Determine the (x, y) coordinate at the center of the cell enclosing the given text.  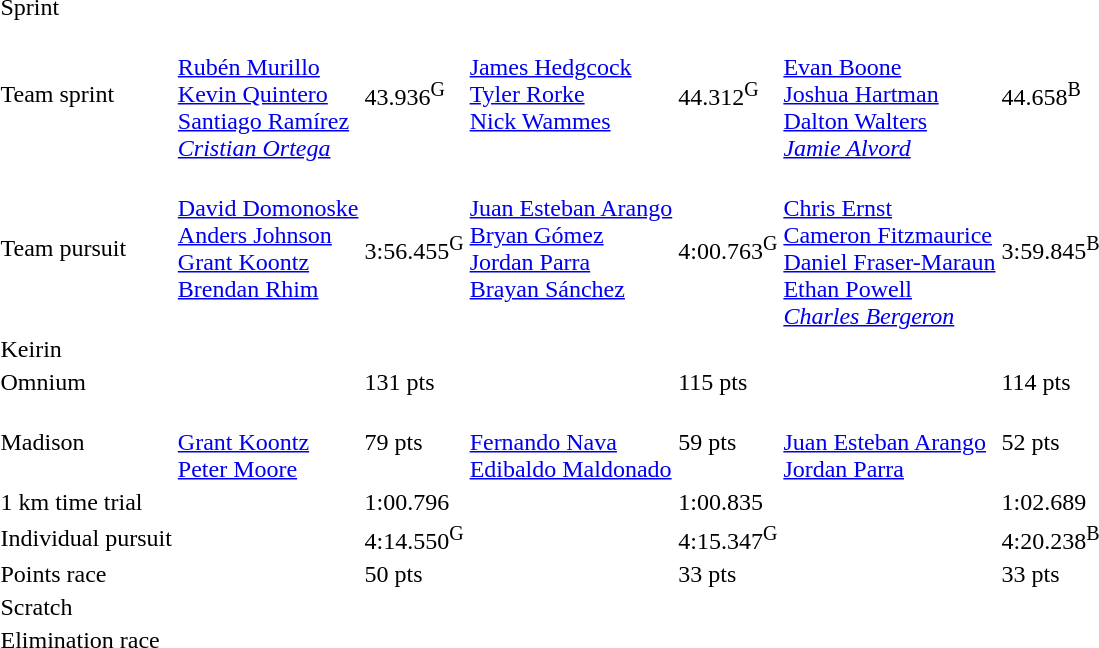
79 pts (414, 442)
44.312G (728, 94)
David DomonoskeAnders JohnsonGrant KoontzBrendan Rhim (268, 248)
Juan Esteban ArangoJordan Parra (890, 442)
1:00.835 (728, 502)
43.936G (414, 94)
Rubén MurilloKevin QuinteroSantiago RamírezCristian Ortega (268, 94)
33 pts (728, 574)
131 pts (414, 382)
115 pts (728, 382)
3:56.455G (414, 248)
Fernando NavaEdibaldo Maldonado (571, 442)
Grant KoontzPeter Moore (268, 442)
Evan BooneJoshua HartmanDalton WaltersJamie Alvord (890, 94)
4:00.763G (728, 248)
Juan Esteban ArangoBryan GómezJordan ParraBrayan Sánchez (571, 248)
4:14.550G (414, 538)
James HedgcockTyler RorkeNick Wammes (571, 94)
59 pts (728, 442)
Chris ErnstCameron FitzmauriceDaniel Fraser-MaraunEthan PowellCharles Bergeron (890, 248)
1:00.796 (414, 502)
50 pts (414, 574)
4:15.347G (728, 538)
